Output the [X, Y] coordinate of the center of the cell containing the given text.  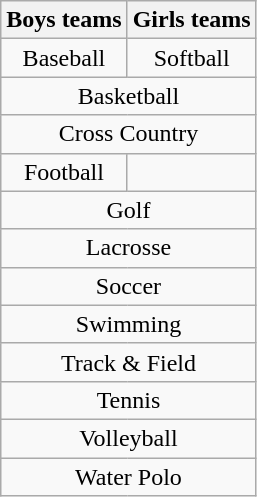
Swimming [128, 324]
Boys teams [64, 20]
Golf [128, 210]
Baseball [64, 58]
Football [64, 172]
Girls teams [192, 20]
Lacrosse [128, 248]
Water Polo [128, 477]
Basketball [128, 96]
Softball [192, 58]
Soccer [128, 286]
Volleyball [128, 438]
Track & Field [128, 362]
Tennis [128, 400]
Cross Country [128, 134]
